Identify which cell holds the provided text, then report its [X, Y] central coordinate. 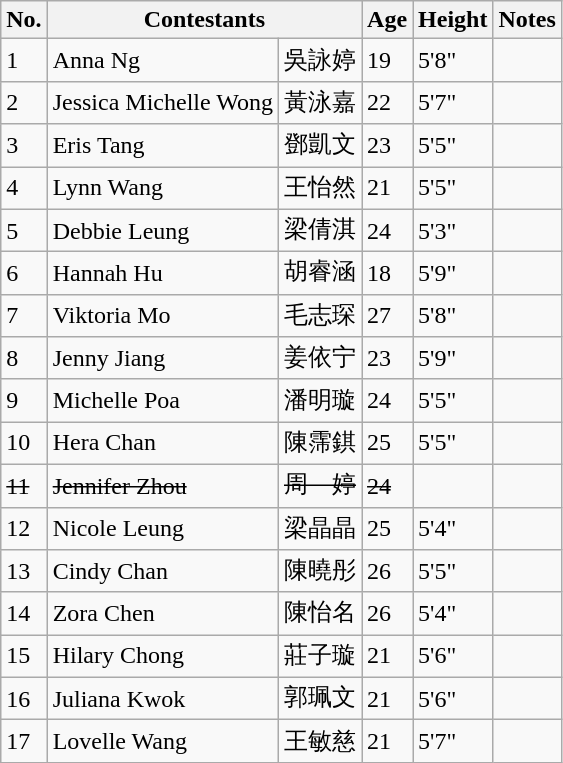
17 [24, 742]
Juliana Kwok [162, 698]
Lynn Wang [162, 188]
鄧凱文 [320, 146]
Cindy Chan [162, 572]
Contestants [204, 20]
Hera Chan [162, 444]
胡睿涵 [320, 274]
19 [388, 60]
4 [24, 188]
Jenny Jiang [162, 358]
2 [24, 102]
Notes [527, 20]
Zora Chen [162, 614]
13 [24, 572]
Eris Tang [162, 146]
Michelle Poa [162, 400]
郭珮文 [320, 698]
5 [24, 230]
Hannah Hu [162, 274]
陳怡名 [320, 614]
莊子璇 [320, 656]
Hilary Chong [162, 656]
Jennifer Zhou [162, 486]
姜依宁 [320, 358]
黃泳嘉 [320, 102]
王怡然 [320, 188]
梁晶晶 [320, 528]
Nicole Leung [162, 528]
6 [24, 274]
27 [388, 316]
1 [24, 60]
Debbie Leung [162, 230]
王敏慈 [320, 742]
22 [388, 102]
潘明璇 [320, 400]
9 [24, 400]
16 [24, 698]
7 [24, 316]
Jessica Michelle Wong [162, 102]
陳霈錤 [320, 444]
8 [24, 358]
Anna Ng [162, 60]
吳詠婷 [320, 60]
5'3" [453, 230]
12 [24, 528]
Lovelle Wang [162, 742]
10 [24, 444]
Viktoria Mo [162, 316]
3 [24, 146]
18 [388, 274]
11 [24, 486]
Height [453, 20]
陳曉彤 [320, 572]
梁倩淇 [320, 230]
15 [24, 656]
毛志琛 [320, 316]
Age [388, 20]
No. [24, 20]
周 婷 [320, 486]
14 [24, 614]
